Determine the [X, Y] coordinate at the center of the cell enclosing the given text.  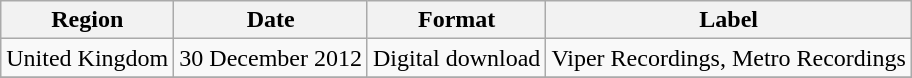
Label [729, 20]
Viper Recordings, Metro Recordings [729, 58]
Format [456, 20]
Digital download [456, 58]
Region [88, 20]
Date [271, 20]
30 December 2012 [271, 58]
United Kingdom [88, 58]
